Search for the cell housing the specified text and yield its (x, y) center coordinate. 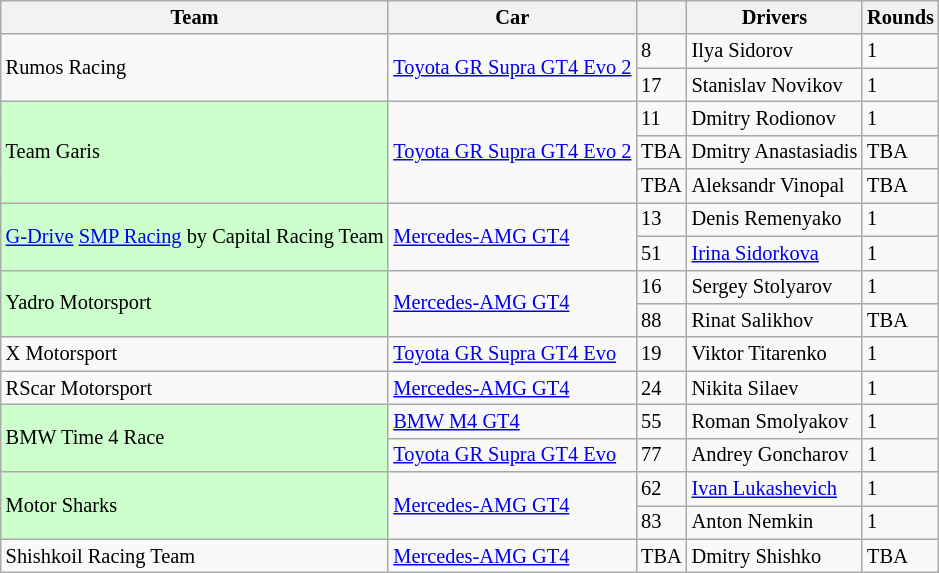
16 (661, 287)
Dmitry Shishko (775, 556)
Shishkoil Racing Team (195, 556)
Andrey Goncharov (775, 455)
RScar Motorsport (195, 388)
Sergey Stolyarov (775, 287)
8 (661, 51)
Roman Smolyakov (775, 421)
17 (661, 85)
Car (512, 17)
51 (661, 253)
Dmitry Rodionov (775, 118)
Denis Remenyako (775, 219)
Drivers (775, 17)
Team (195, 17)
Yadro Motorsport (195, 304)
Aleksandr Vinopal (775, 186)
11 (661, 118)
Rumos Racing (195, 68)
19 (661, 354)
Team Garis (195, 152)
24 (661, 388)
55 (661, 421)
77 (661, 455)
BMW M4 GT4 (512, 421)
Irina Sidorkova (775, 253)
X Motorsport (195, 354)
Stanislav Novikov (775, 85)
BMW Time 4 Race (195, 438)
62 (661, 489)
Motor Sharks (195, 506)
Viktor Titarenko (775, 354)
88 (661, 320)
Rounds (900, 17)
Ivan Lukashevich (775, 489)
G-Drive SMP Racing by Capital Racing Team (195, 236)
Nikita Silaev (775, 388)
Dmitry Anastasiadis (775, 152)
Anton Nemkin (775, 522)
13 (661, 219)
Ilya Sidorov (775, 51)
83 (661, 522)
Rinat Salikhov (775, 320)
